Determine the [X, Y] coordinate at the center of the cell enclosing the given text.  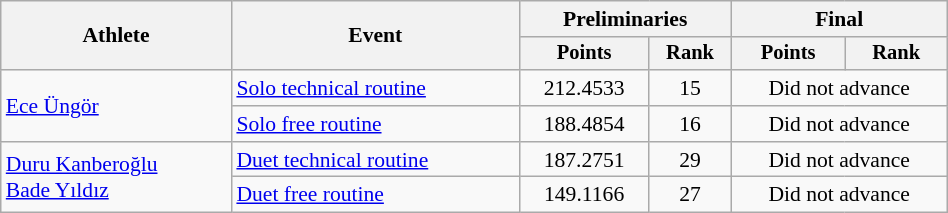
15 [690, 88]
188.4854 [584, 124]
Solo free routine [375, 124]
Event [375, 36]
Duet technical routine [375, 160]
16 [690, 124]
Ece Üngör [116, 106]
29 [690, 160]
Duru KanberoğluBade Yıldız [116, 178]
Final [839, 19]
Solo technical routine [375, 88]
212.4533 [584, 88]
Athlete [116, 36]
187.2751 [584, 160]
149.1166 [584, 195]
Preliminaries [625, 19]
27 [690, 195]
Duet free routine [375, 195]
